Extract the [X, Y] coordinate from the center of the cell holding the provided text.  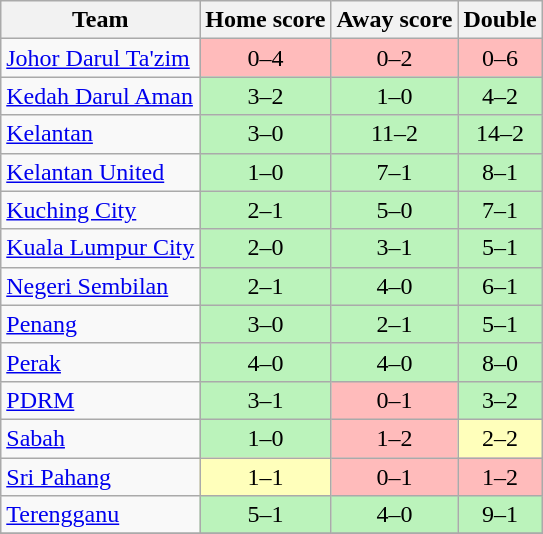
Penang [100, 324]
Perak [100, 362]
Sabah [100, 438]
PDRM [100, 400]
Sri Pahang [100, 477]
Kuching City [100, 210]
6–1 [500, 286]
11–2 [394, 134]
5–0 [394, 210]
8–0 [500, 362]
Team [100, 20]
Away score [394, 20]
0–6 [500, 58]
9–1 [500, 515]
4–2 [500, 96]
Kelantan United [100, 172]
Terengganu [100, 515]
2–2 [500, 438]
Double [500, 20]
1–1 [266, 477]
Kedah Darul Aman [100, 96]
Kelantan [100, 134]
Kuala Lumpur City [100, 248]
Negeri Sembilan [100, 286]
14–2 [500, 134]
Home score [266, 20]
0–4 [266, 58]
0–2 [394, 58]
2–0 [266, 248]
Johor Darul Ta'zim [100, 58]
8–1 [500, 172]
